Extract the (X, Y) coordinate from the center of the cell holding the provided text.  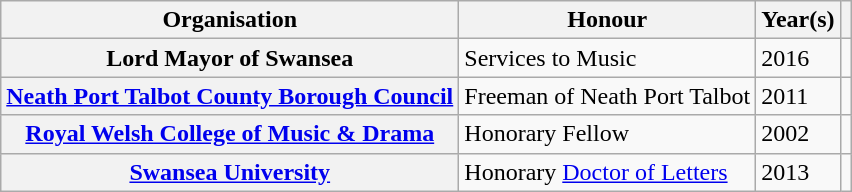
Royal Welsh College of Music & Drama (230, 134)
Lord Mayor of Swansea (230, 58)
Honorary Fellow (608, 134)
2011 (798, 96)
Freeman of Neath Port Talbot (608, 96)
Honorary Doctor of Letters (608, 172)
Neath Port Talbot County Borough Council (230, 96)
2013 (798, 172)
Year(s) (798, 20)
Honour (608, 20)
2016 (798, 58)
Organisation (230, 20)
2002 (798, 134)
Services to Music (608, 58)
Swansea University (230, 172)
